From the cell containing the given text, extract its center point as (x, y) coordinate. 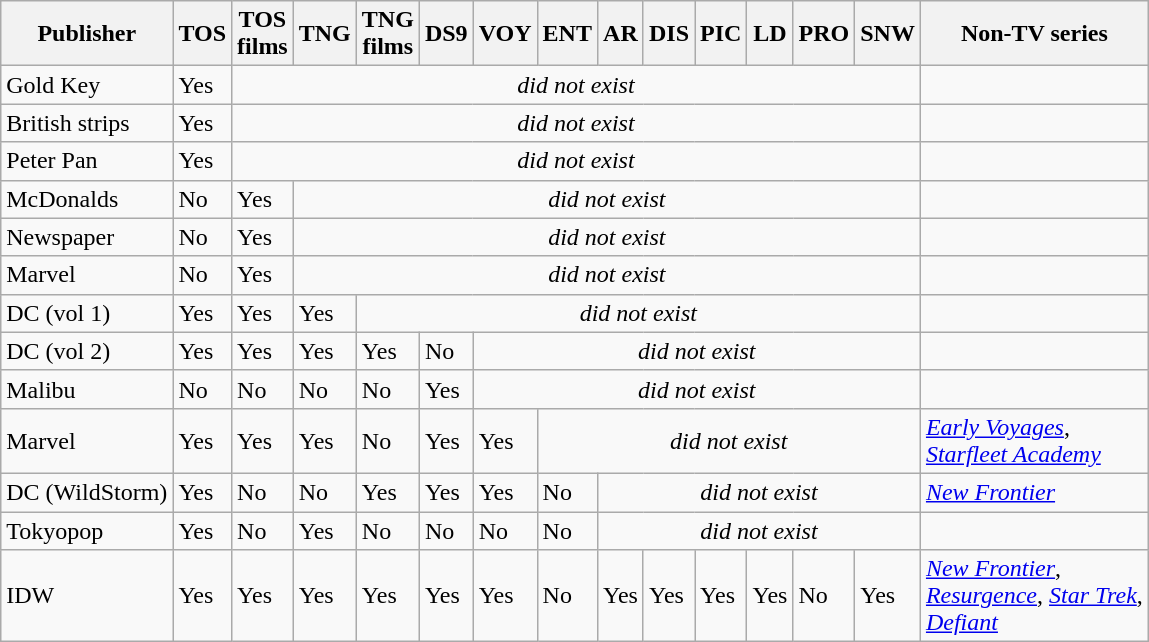
Publisher (87, 34)
VOY (505, 34)
ENT (567, 34)
DS9 (446, 34)
New Frontier, Resurgence, Star Trek,Defiant (1034, 596)
British strips (87, 123)
DC (vol 1) (87, 313)
AR (620, 34)
Non-TV series (1034, 34)
New Frontier (1034, 492)
DC (vol 2) (87, 351)
IDW (87, 596)
Gold Key (87, 85)
Peter Pan (87, 161)
TNGfilms (388, 34)
Newspaper (87, 237)
LD (770, 34)
SNW (888, 34)
DC (WildStorm) (87, 492)
Early Voyages,Starfleet Academy (1034, 440)
DIS (668, 34)
TOSfilms (263, 34)
TOS (202, 34)
McDonalds (87, 199)
PIC (721, 34)
Tokyopop (87, 531)
PRO (824, 34)
TNG (324, 34)
Malibu (87, 389)
